Pinpoint the cell where the given text exists, returning its [x, y] midpoint coordinate. 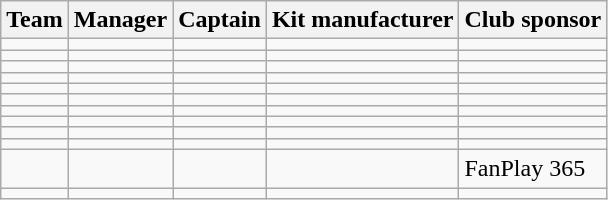
Team [35, 20]
FanPlay 365 [533, 168]
Manager [120, 20]
Kit manufacturer [362, 20]
Captain [220, 20]
Club sponsor [533, 20]
